Find where the given text appears and provide that cell's center as (X, Y) coordinate. 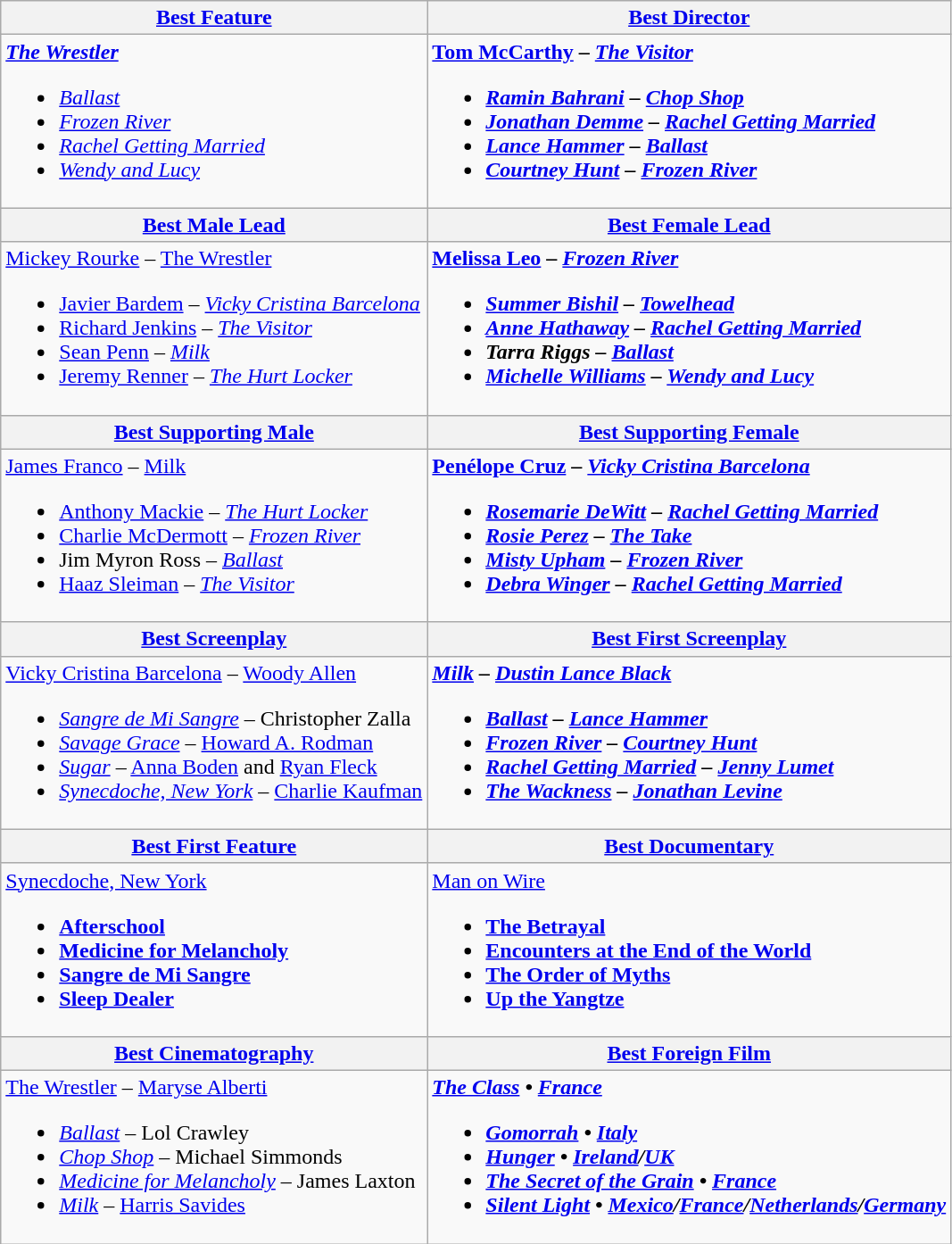
Best Supporting Male (214, 432)
Synecdoche, New YorkAfterschoolMedicine for MelancholySangre de Mi SangreSleep Dealer (214, 950)
Man on WireThe BetrayalEncounters at the End of the WorldThe Order of MythsUp the Yangtze (689, 950)
Tom McCarthy – The VisitorRamin Bahrani – Chop ShopJonathan Demme – Rachel Getting MarriedLance Hammer – BallastCourtney Hunt – Frozen River (689, 121)
Best First Feature (214, 846)
Best Screenplay (214, 639)
Best Cinematography (214, 1053)
The Class • FranceGomorrah • ItalyHunger • Ireland/UKThe Secret of the Grain • FranceSilent Light • Mexico/France/Netherlands/Germany (689, 1157)
Melissa Leo – Frozen RiverSummer Bishil – TowelheadAnne Hathaway – Rachel Getting MarriedTarra Riggs – BallastMichelle Williams – Wendy and Lucy (689, 328)
Best Foreign Film (689, 1053)
Best Supporting Female (689, 432)
Best Director (689, 18)
James Franco – MilkAnthony Mackie – The Hurt LockerCharlie McDermott – Frozen RiverJim Myron Ross – BallastHaaz Sleiman – The Visitor (214, 535)
Best Female Lead (689, 225)
Milk – Dustin Lance BlackBallast – Lance HammerFrozen River – Courtney HuntRachel Getting Married – Jenny LumetThe Wackness – Jonathan Levine (689, 742)
Best Documentary (689, 846)
Mickey Rourke – The WrestlerJavier Bardem – Vicky Cristina BarcelonaRichard Jenkins – The VisitorSean Penn – MilkJeremy Renner – The Hurt Locker (214, 328)
The Wrestler – Maryse AlbertiBallast – Lol CrawleyChop Shop – Michael SimmondsMedicine for Melancholy – James LaxtonMilk – Harris Savides (214, 1157)
Best Male Lead (214, 225)
The WrestlerBallastFrozen RiverRachel Getting MarriedWendy and Lucy (214, 121)
Best First Screenplay (689, 639)
Best Feature (214, 18)
